Output the (x, y) coordinate of the center of the cell containing the given text.  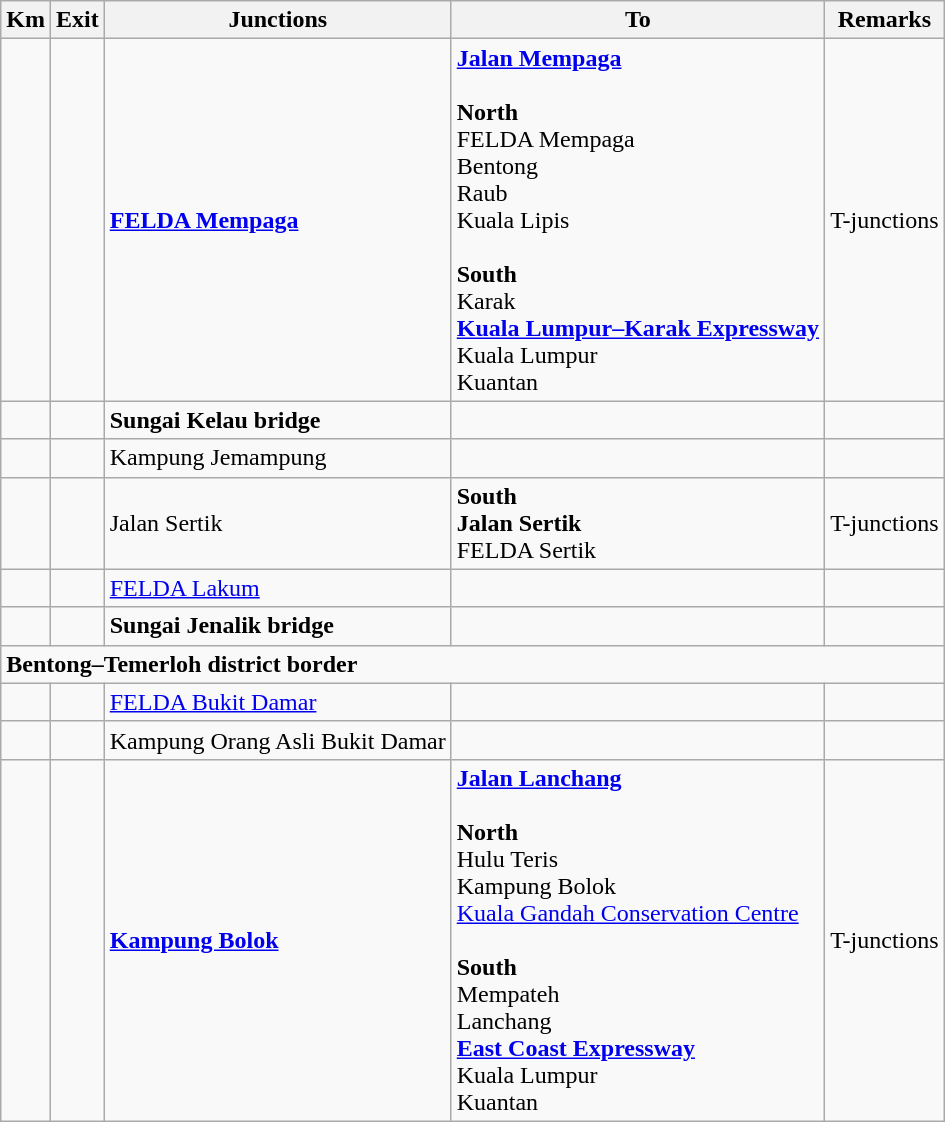
Km (26, 20)
FELDA Lakum (278, 588)
Jalan Sertik (278, 523)
Junctions (278, 20)
SouthJalan SertikFELDA Sertik (638, 523)
Kampung Orang Asli Bukit Damar (278, 740)
Sungai Kelau bridge (278, 420)
Exit (77, 20)
Kampung Bolok (278, 940)
Kampung Jemampung (278, 458)
Sungai Jenalik bridge (278, 626)
FELDA Bukit Damar (278, 702)
Remarks (885, 20)
Jalan MempagaNorthFELDA MempagaBentongRaubKuala LipisSouthKarak Kuala Lumpur–Karak ExpresswayKuala LumpurKuantan (638, 220)
Bentong–Temerloh district border (472, 664)
FELDA Mempaga (278, 220)
Jalan LanchangNorthHulu TerisKampung BolokKuala Gandah Conservation CentreSouthMempatehLanchang East Coast ExpresswayKuala LumpurKuantan (638, 940)
To (638, 20)
